Search for the cell housing the specified text and yield its [X, Y] center coordinate. 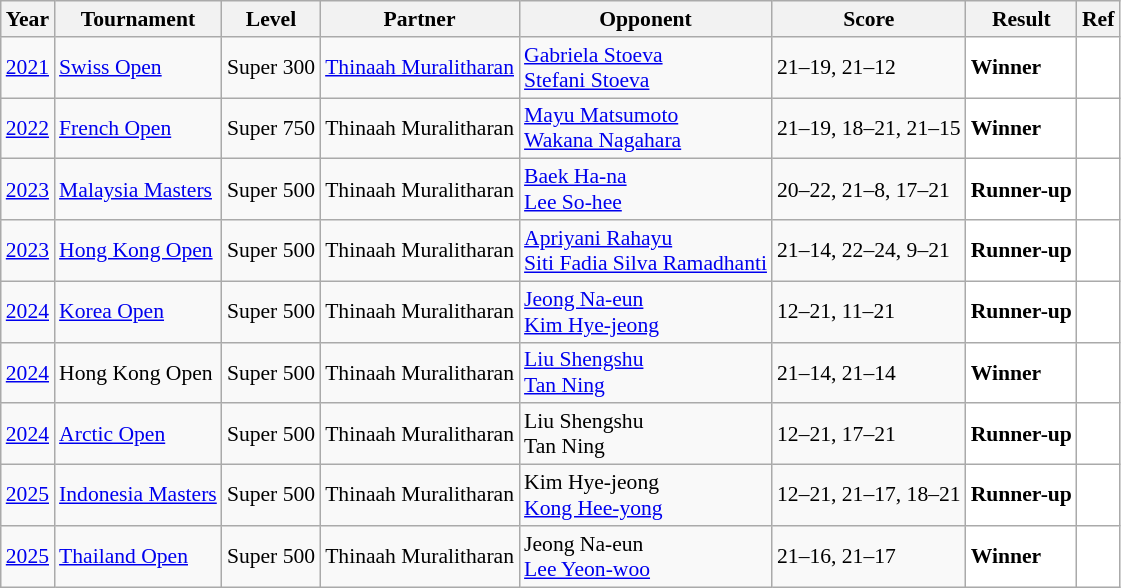
Indonesia Masters [138, 496]
Jeong Na-eun Lee Yeon-woo [646, 556]
Apriyani Rahayu Siti Fadia Silva Ramadhanti [646, 250]
21–14, 21–14 [869, 372]
French Open [138, 128]
21–19, 21–12 [869, 68]
Swiss Open [138, 68]
Malaysia Masters [138, 190]
Partner [420, 19]
Baek Ha-na Lee So-hee [646, 190]
Super 300 [271, 68]
Mayu Matsumoto Wakana Nagahara [646, 128]
Result [1022, 19]
20–22, 21–8, 17–21 [869, 190]
12–21, 17–21 [869, 434]
12–21, 21–17, 18–21 [869, 496]
Opponent [646, 19]
2022 [28, 128]
Tournament [138, 19]
Year [28, 19]
Gabriela Stoeva Stefani Stoeva [646, 68]
Jeong Na-eun Kim Hye-jeong [646, 312]
Arctic Open [138, 434]
21–16, 21–17 [869, 556]
2021 [28, 68]
Thailand Open [138, 556]
Super 750 [271, 128]
21–14, 22–24, 9–21 [869, 250]
Korea Open [138, 312]
Score [869, 19]
12–21, 11–21 [869, 312]
21–19, 18–21, 21–15 [869, 128]
Ref [1098, 19]
Kim Hye-jeong Kong Hee-yong [646, 496]
Level [271, 19]
